Capture the cell that displays the provided text and extract its (X, Y) central coordinate. 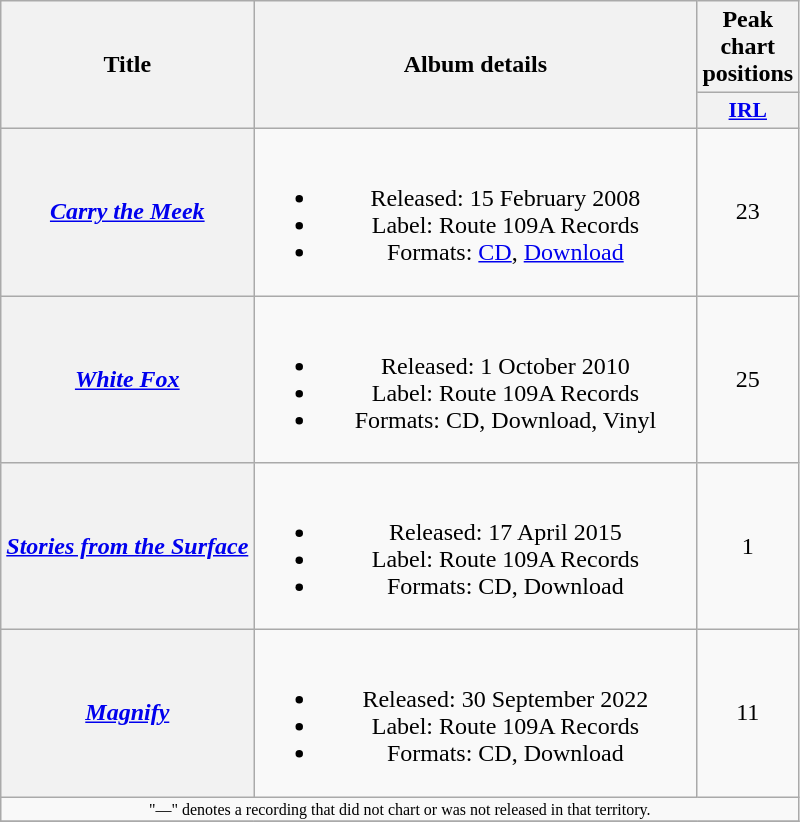
23 (748, 212)
IRL (748, 111)
White Fox (128, 380)
Released: 30 September 2022Label: Route 109A RecordsFormats: CD, Download (476, 714)
1 (748, 546)
11 (748, 714)
Released: 1 October 2010Label: Route 109A RecordsFormats: CD, Download, Vinyl (476, 380)
25 (748, 380)
"—" denotes a recording that did not chart or was not released in that territory. (400, 809)
Released: 15 February 2008Label: Route 109A RecordsFormats: CD, Download (476, 212)
Stories from the Surface (128, 546)
Peak chart positions (748, 47)
Album details (476, 65)
Carry the Meek (128, 212)
Released: 17 April 2015Label: Route 109A RecordsFormats: CD, Download (476, 546)
Magnify (128, 714)
Title (128, 65)
